Provide the [x, y] coordinate of the cell's center where the given text is located.  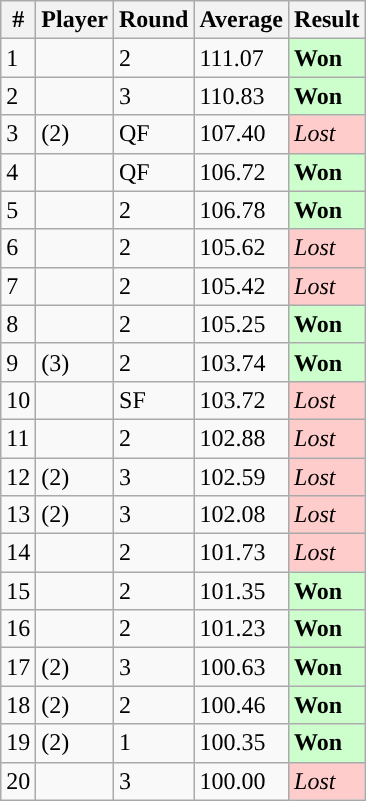
11 [18, 438]
110.83 [242, 96]
Average [242, 20]
7 [18, 286]
103.74 [242, 362]
106.72 [242, 172]
103.72 [242, 400]
102.08 [242, 515]
100.35 [242, 743]
19 [18, 743]
102.59 [242, 477]
101.23 [242, 629]
100.00 [242, 781]
9 [18, 362]
Round [154, 20]
20 [18, 781]
111.07 [242, 58]
Player [75, 20]
14 [18, 553]
101.73 [242, 553]
102.88 [242, 438]
5 [18, 210]
107.40 [242, 134]
105.42 [242, 286]
(3) [75, 362]
6 [18, 248]
100.63 [242, 667]
13 [18, 515]
Result [327, 20]
18 [18, 705]
4 [18, 172]
101.35 [242, 591]
17 [18, 667]
15 [18, 591]
16 [18, 629]
105.62 [242, 248]
10 [18, 400]
106.78 [242, 210]
8 [18, 324]
12 [18, 477]
# [18, 20]
105.25 [242, 324]
100.46 [242, 705]
SF [154, 400]
